Return (X, Y) of the center of cell containing provided text 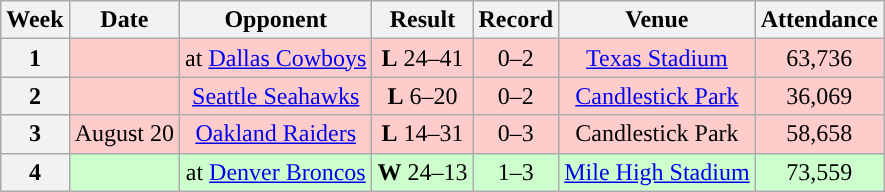
L 24–41 (422, 58)
2 (35, 96)
Week (35, 20)
at Dallas Cowboys (276, 58)
L 14–31 (422, 134)
63,736 (819, 58)
Mile High Stadium (657, 172)
Record (516, 20)
L 6–20 (422, 96)
36,069 (819, 96)
3 (35, 134)
4 (35, 172)
W 24–13 (422, 172)
Seattle Seahawks (276, 96)
Result (422, 20)
1 (35, 58)
0–3 (516, 134)
Date (124, 20)
Opponent (276, 20)
Venue (657, 20)
at Denver Broncos (276, 172)
Texas Stadium (657, 58)
August 20 (124, 134)
Oakland Raiders (276, 134)
58,658 (819, 134)
Attendance (819, 20)
73,559 (819, 172)
1–3 (516, 172)
